Capture the cell that displays the provided text and extract its [X, Y] central coordinate. 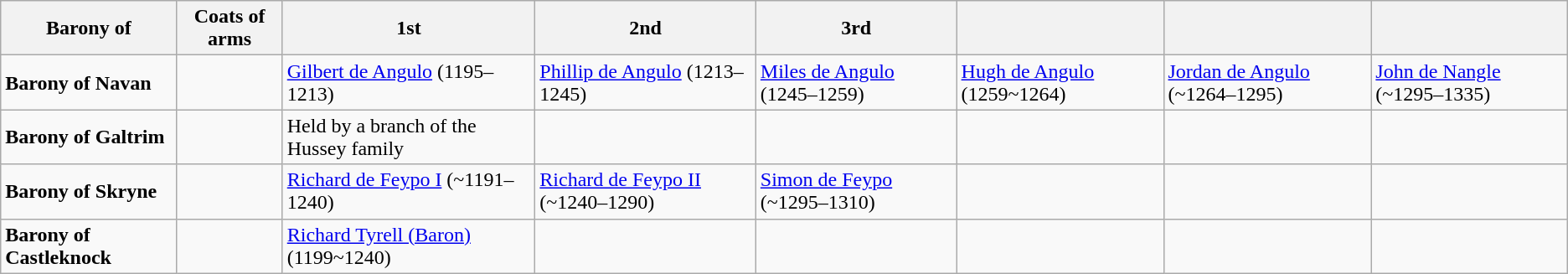
John de Nangle (~1295–1335) [1469, 82]
Coats of arms [230, 28]
Richard de Feypo I (~1191–1240) [409, 191]
Held by a branch of the Hussey family [409, 137]
Barony of [89, 28]
Richard Tyrell (Baron) (1199~1240) [409, 246]
Simon de Feypo (~1295–1310) [856, 191]
Richard de Feypo II (~1240–1290) [646, 191]
Jordan de Angulo (~1264–1295) [1267, 82]
Barony of Skryne [89, 191]
2nd [646, 28]
3rd [856, 28]
Barony of Galtrim [89, 137]
Barony of Navan [89, 82]
Phillip de Angulo (1213–1245) [646, 82]
1st [409, 28]
Barony of Castleknock [89, 246]
Gilbert de Angulo (1195–1213) [409, 82]
Miles de Angulo (1245–1259) [856, 82]
Hugh de Angulo (1259~1264) [1060, 82]
